Scan for the cell matching the given text and deliver its [x, y] coordinate at center. 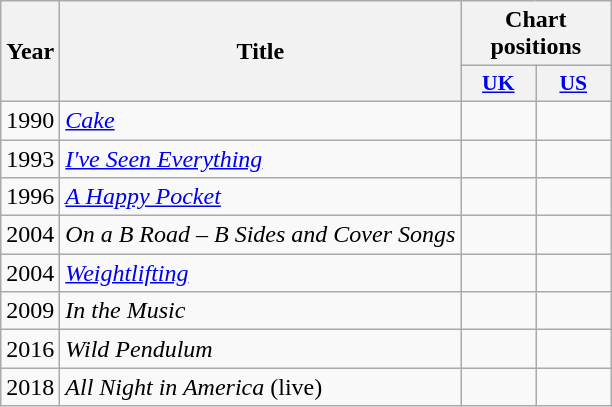
I've Seen Everything [260, 159]
US [574, 84]
1990 [30, 120]
A Happy Pocket [260, 197]
Year [30, 52]
In the Music [260, 311]
On a B Road – B Sides and Cover Songs [260, 235]
Cake [260, 120]
1993 [30, 159]
2009 [30, 311]
1996 [30, 197]
Chart positions [536, 34]
Weightlifting [260, 273]
All Night in America (live) [260, 387]
Title [260, 52]
2018 [30, 387]
Wild Pendulum [260, 349]
UK [498, 84]
2016 [30, 349]
